Pinpoint the cell where the given text exists, returning its (x, y) midpoint coordinate. 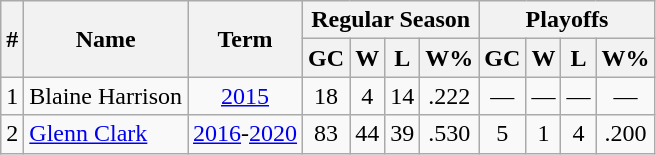
Glenn Clark (106, 134)
83 (326, 134)
2015 (246, 96)
# (12, 39)
18 (326, 96)
2 (12, 134)
Name (106, 39)
2016-2020 (246, 134)
14 (402, 96)
39 (402, 134)
.222 (450, 96)
.200 (626, 134)
.530 (450, 134)
5 (502, 134)
Regular Season (391, 20)
Term (246, 39)
Blaine Harrison (106, 96)
Playoffs (567, 20)
44 (368, 134)
